Return the [x, y] coordinate for the center point of the cell that contains the specified text.  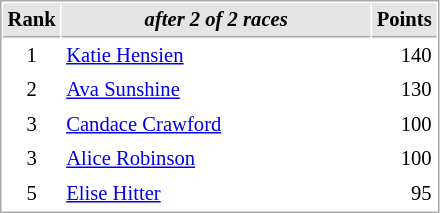
5 [32, 194]
Elise Hitter [216, 194]
after 2 of 2 races [216, 20]
2 [32, 90]
Katie Hensien [216, 56]
Candace Crawford [216, 124]
Ava Sunshine [216, 90]
1 [32, 56]
140 [404, 56]
95 [404, 194]
Points [404, 20]
Alice Robinson [216, 158]
Rank [32, 20]
130 [404, 90]
